From the cell containing the given text, extract its center point as (X, Y) coordinate. 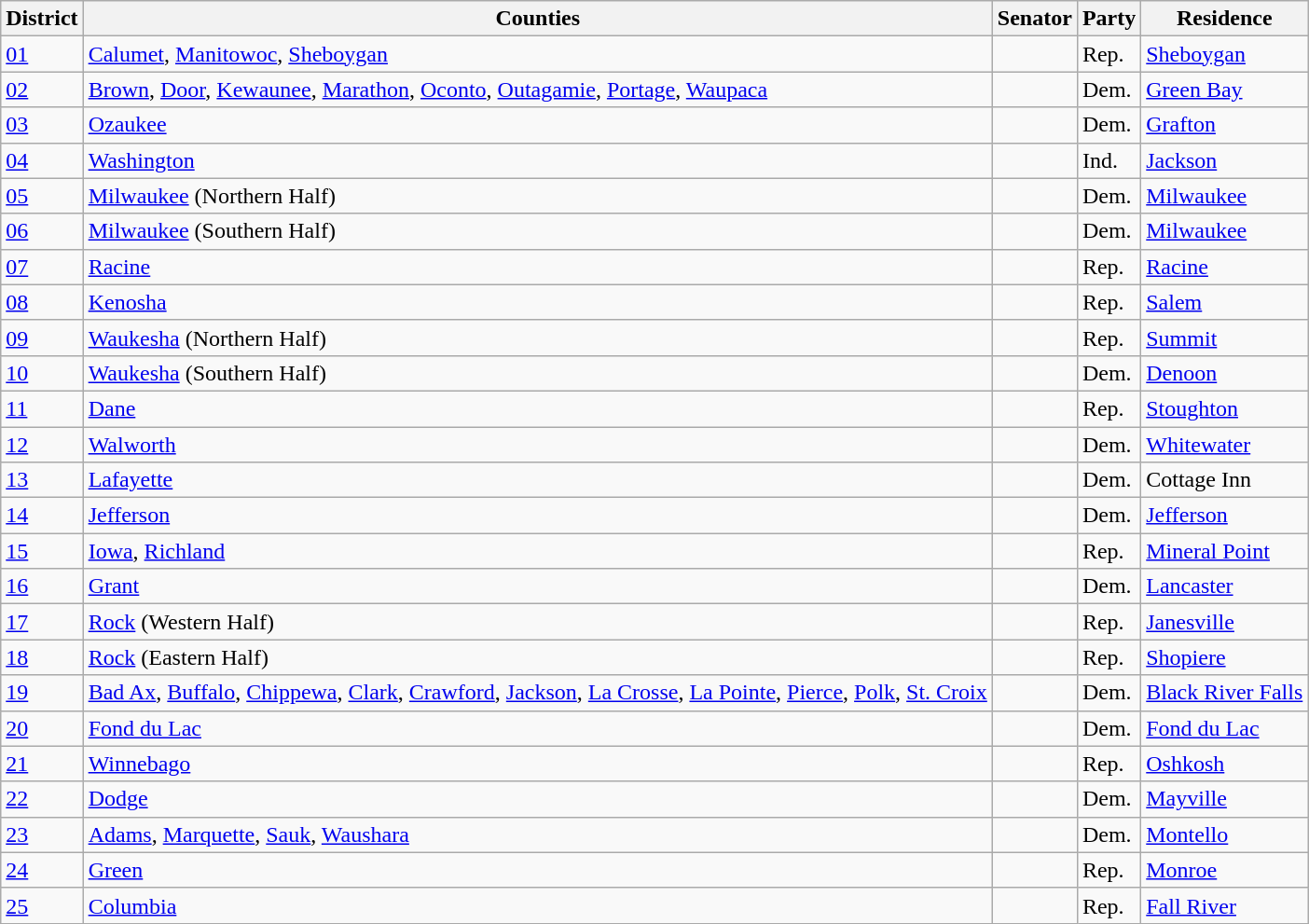
25 (42, 905)
01 (42, 54)
Calumet, Manitowoc, Sheboygan (537, 54)
Washington (537, 160)
Whitewater (1225, 445)
21 (42, 764)
05 (42, 196)
Grafton (1225, 125)
Walworth (537, 445)
10 (42, 373)
Green (537, 870)
Jackson (1225, 160)
Residence (1225, 19)
Denoon (1225, 373)
Mineral Point (1225, 551)
Milwaukee (Southern Half) (537, 231)
Salem (1225, 302)
Lancaster (1225, 586)
Monroe (1225, 870)
Kenosha (537, 302)
Lafayette (537, 480)
Party (1109, 19)
Sheboygan (1225, 54)
07 (42, 267)
Summit (1225, 338)
Green Bay (1225, 90)
14 (42, 516)
Ind. (1109, 160)
Stoughton (1225, 408)
16 (42, 586)
03 (42, 125)
Fall River (1225, 905)
Dane (537, 408)
Winnebago (537, 764)
Montello (1225, 834)
19 (42, 693)
11 (42, 408)
23 (42, 834)
Mayville (1225, 799)
Janesville (1225, 622)
09 (42, 338)
Shopiere (1225, 657)
18 (42, 657)
Rock (Eastern Half) (537, 657)
Iowa, Richland (537, 551)
Columbia (537, 905)
22 (42, 799)
12 (42, 445)
Brown, Door, Kewaunee, Marathon, Oconto, Outagamie, Portage, Waupaca (537, 90)
13 (42, 480)
Cottage Inn (1225, 480)
Waukesha (Northern Half) (537, 338)
District (42, 19)
02 (42, 90)
04 (42, 160)
Grant (537, 586)
17 (42, 622)
Bad Ax, Buffalo, Chippewa, Clark, Crawford, Jackson, La Crosse, La Pointe, Pierce, Polk, St. Croix (537, 693)
15 (42, 551)
Rock (Western Half) (537, 622)
20 (42, 728)
Waukesha (Southern Half) (537, 373)
Oshkosh (1225, 764)
Dodge (537, 799)
24 (42, 870)
Milwaukee (Northern Half) (537, 196)
Counties (537, 19)
Black River Falls (1225, 693)
06 (42, 231)
Ozaukee (537, 125)
Senator (1035, 19)
08 (42, 302)
Adams, Marquette, Sauk, Waushara (537, 834)
